Extract the [x, y] coordinate from the center of the cell holding the provided text.  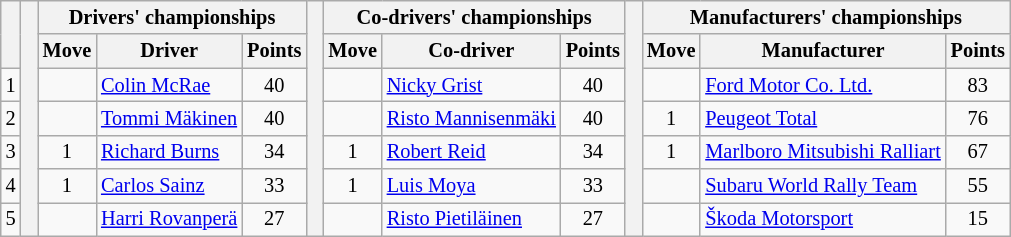
5 [11, 219]
Risto Pietiläinen [472, 219]
Robert Reid [472, 152]
Nicky Grist [472, 85]
Risto Mannisenmäki [472, 118]
76 [978, 118]
15 [978, 219]
Peugeot Total [822, 118]
55 [978, 186]
3 [11, 152]
Carlos Sainz [169, 186]
Drivers' championships [172, 17]
Colin McRae [169, 85]
Driver [169, 51]
Richard Burns [169, 152]
2 [11, 118]
Co-driver [472, 51]
4 [11, 186]
Manufacturer [822, 51]
Luis Moya [472, 186]
Ford Motor Co. Ltd. [822, 85]
Harri Rovanperä [169, 219]
67 [978, 152]
Škoda Motorsport [822, 219]
Co-drivers' championships [474, 17]
Marlboro Mitsubishi Ralliart [822, 152]
83 [978, 85]
Tommi Mäkinen [169, 118]
Subaru World Rally Team [822, 186]
Manufacturers' championships [826, 17]
